Provide the [x, y] coordinate of the cell's center where the given text is located.  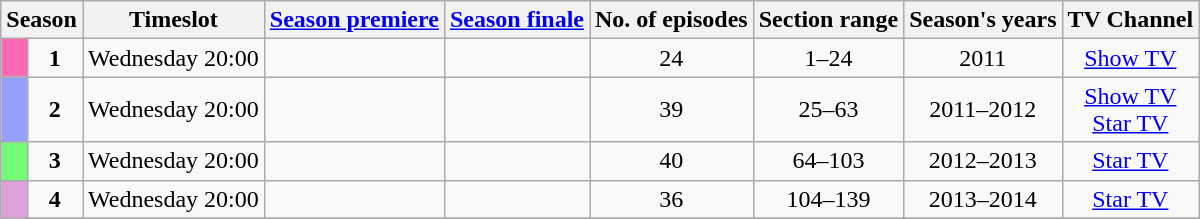
25–63 [828, 110]
2 [54, 110]
Season finale [516, 20]
4 [54, 199]
2012–2013 [983, 161]
Season [42, 20]
40 [672, 161]
Season's years [983, 20]
Show TVStar TV [1130, 110]
No. of episodes [672, 20]
104–139 [828, 199]
TV Channel [1130, 20]
64–103 [828, 161]
2011 [983, 58]
36 [672, 199]
1 [54, 58]
Season premiere [354, 20]
24 [672, 58]
3 [54, 161]
Timeslot [173, 20]
2011–2012 [983, 110]
39 [672, 110]
1–24 [828, 58]
Section range [828, 20]
Show TV [1130, 58]
2013–2014 [983, 199]
